Provide the [x, y] coordinate of the cell's center where the given text is located.  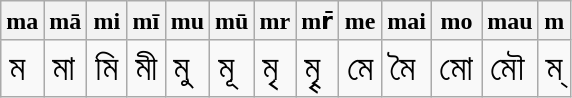
mo [456, 21]
mr̄ [318, 21]
mau [510, 21]
মু [187, 68]
মী [146, 68]
mū [232, 21]
মো [456, 68]
মা [66, 68]
মৈ [407, 68]
mī [146, 21]
মূ [232, 68]
ম্ [554, 68]
মৌ [510, 68]
mu [187, 21]
মে [360, 68]
mai [407, 21]
m [554, 21]
মি [107, 68]
মৃ [275, 68]
mā [66, 21]
মৄ [318, 68]
mi [107, 21]
ম [22, 68]
mr [275, 21]
ma [22, 21]
me [360, 21]
